Search for the cell housing the specified text and yield its (X, Y) center coordinate. 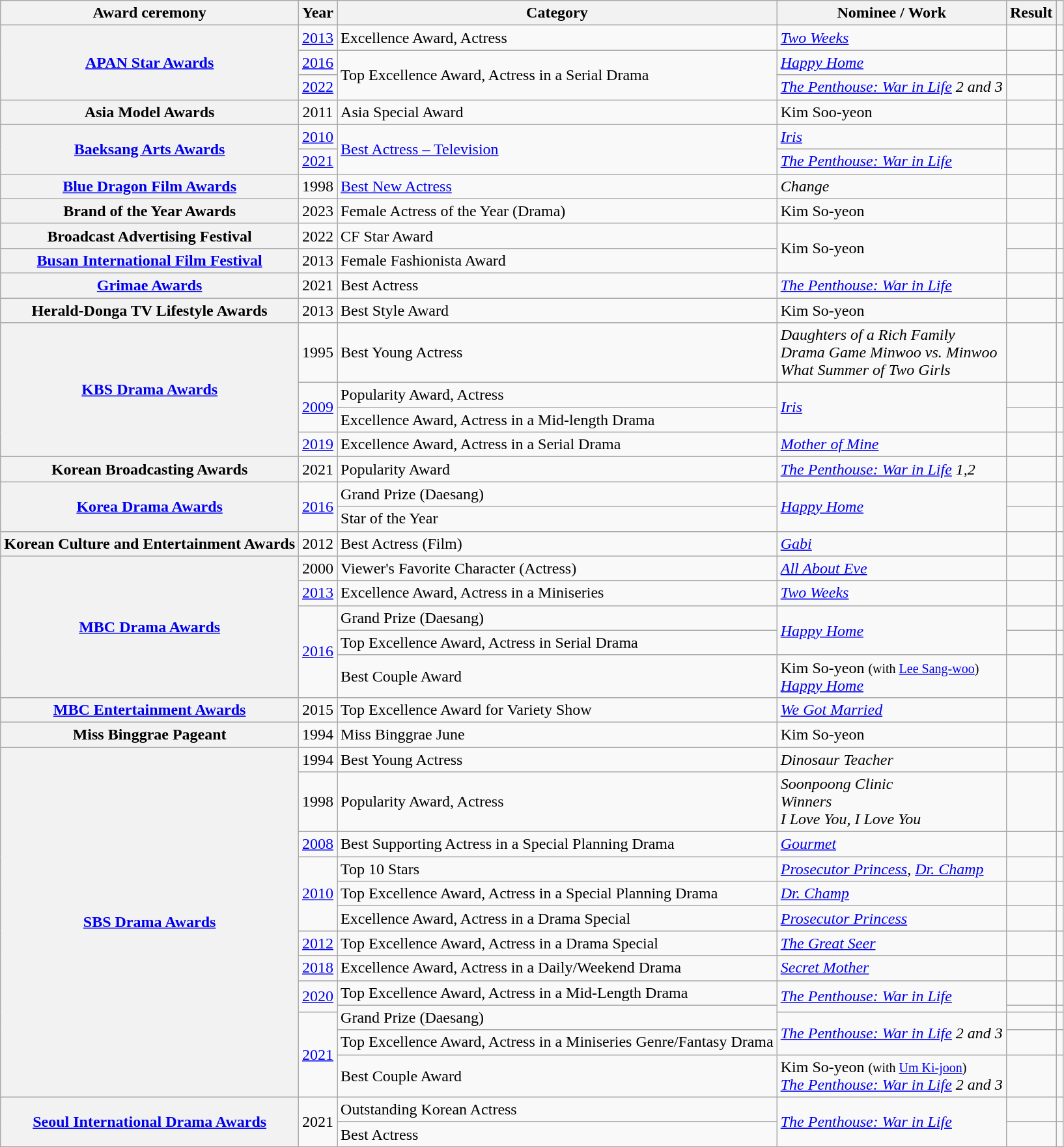
Top 10 Stars (557, 869)
Blue Dragon Film Awards (150, 186)
Secret Mother (891, 968)
Asia Special Award (557, 112)
Year (318, 13)
Kim Soo-yeon (891, 112)
Busan International Film Festival (150, 260)
Change (891, 186)
Seoul International Drama Awards (150, 1122)
Result (1031, 13)
Best New Actress (557, 186)
Gabi (891, 544)
Award ceremony (150, 13)
Top Excellence Award, Actress in a Serial Drama (557, 75)
Korean Culture and Entertainment Awards (150, 544)
The Penthouse: War in Life 1,2 (891, 469)
Korea Drama Awards (150, 506)
All About Eve (891, 568)
Top Excellence Award, Actress in Serial Drama (557, 643)
Asia Model Awards (150, 112)
We Got Married (891, 710)
Mother of Mine (891, 445)
MBC Drama Awards (150, 626)
2008 (318, 844)
Top Excellence Award for Variety Show (557, 710)
Excellence Award, Actress in a Drama Special (557, 919)
Female Actress of the Year (Drama) (557, 211)
Best Supporting Actress in a Special Planning Drama (557, 844)
2020 (318, 996)
Excellence Award, Actress in a Daily/Weekend Drama (557, 968)
Nominee / Work (891, 13)
Top Excellence Award, Actress in a Miniseries Genre/Fantasy Drama (557, 1042)
Female Fashionista Award (557, 260)
Miss Binggrae Pageant (150, 734)
2000 (318, 568)
Excellence Award, Actress (557, 38)
Best Actress – Television (557, 149)
Excellence Award, Actress in a Serial Drama (557, 445)
CF Star Award (557, 236)
Popularity Award (557, 469)
KBS Drama Awards (150, 390)
Kim So-yeon (with Um Ki-joon)The Penthouse: War in Life 2 and 3 (891, 1075)
Dr. Champ (891, 894)
Baeksang Arts Awards (150, 149)
Prosecutor Princess, Dr. Champ (891, 869)
Outstanding Korean Actress (557, 1109)
2009 (318, 408)
Grimae Awards (150, 285)
Best Actress (Film) (557, 544)
2011 (318, 112)
Dinosaur Teacher (891, 760)
2023 (318, 211)
MBC Entertainment Awards (150, 710)
Best Style Award (557, 311)
Top Excellence Award, Actress in a Mid-Length Drama (557, 993)
2019 (318, 445)
Top Excellence Award, Actress in a Drama Special (557, 943)
Brand of the Year Awards (150, 211)
Star of the Year (557, 519)
Daughters of a Rich FamilyDrama Game Minwoo vs. MinwooWhat Summer of Two Girls (891, 353)
Prosecutor Princess (891, 919)
1995 (318, 353)
Excellence Award, Actress in a Miniseries (557, 593)
APAN Star Awards (150, 62)
SBS Drama Awards (150, 922)
Category (557, 13)
The Great Seer (891, 943)
Soonpoong ClinicWinnersI Love You, I Love You (891, 802)
Gourmet (891, 844)
Viewer's Favorite Character (Actress) (557, 568)
Excellence Award, Actress in a Mid-length Drama (557, 420)
Top Excellence Award, Actress in a Special Planning Drama (557, 894)
Kim So-yeon (with Lee Sang-woo)Happy Home (891, 676)
2015 (318, 710)
Broadcast Advertising Festival (150, 236)
Miss Binggrae June (557, 734)
Herald-Donga TV Lifestyle Awards (150, 311)
2018 (318, 968)
Korean Broadcasting Awards (150, 469)
